Detect which cell encompasses the target text, then output its (x, y) center coordinate. 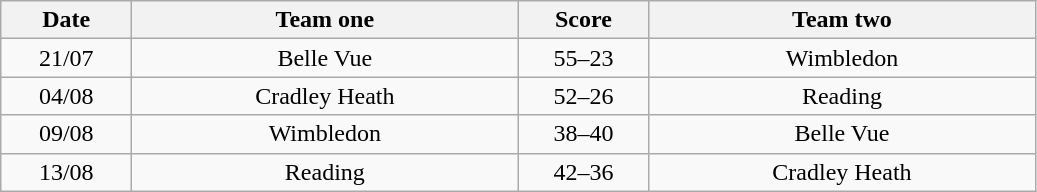
52–26 (584, 96)
Team two (842, 20)
21/07 (66, 58)
38–40 (584, 134)
42–36 (584, 172)
55–23 (584, 58)
09/08 (66, 134)
Score (584, 20)
04/08 (66, 96)
Team one (325, 20)
13/08 (66, 172)
Date (66, 20)
